Search for the cell housing the specified text and yield its [X, Y] center coordinate. 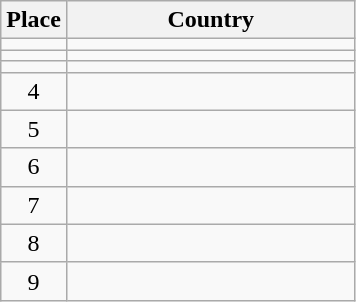
Place [34, 20]
5 [34, 129]
8 [34, 243]
6 [34, 167]
7 [34, 205]
9 [34, 281]
Country [210, 20]
4 [34, 91]
